For the text-containing cell, return its midpoint in (x, y) coordinate format. 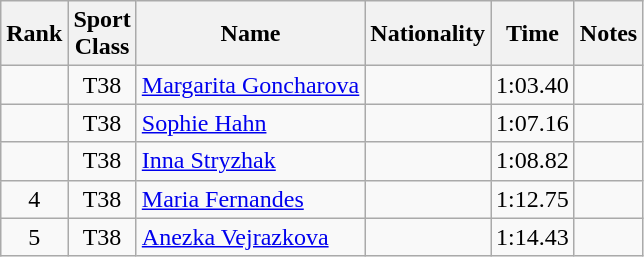
Anezka Vejrazkova (250, 237)
1:12.75 (533, 199)
Inna Stryzhak (250, 161)
1:03.40 (533, 85)
Rank (34, 34)
Maria Fernandes (250, 199)
1:14.43 (533, 237)
5 (34, 237)
Margarita Goncharova (250, 85)
1:08.82 (533, 161)
Nationality (428, 34)
4 (34, 199)
Name (250, 34)
SportClass (102, 34)
1:07.16 (533, 123)
Sophie Hahn (250, 123)
Notes (608, 34)
Time (533, 34)
